Detect which cell encompasses the target text, then output its [x, y] center coordinate. 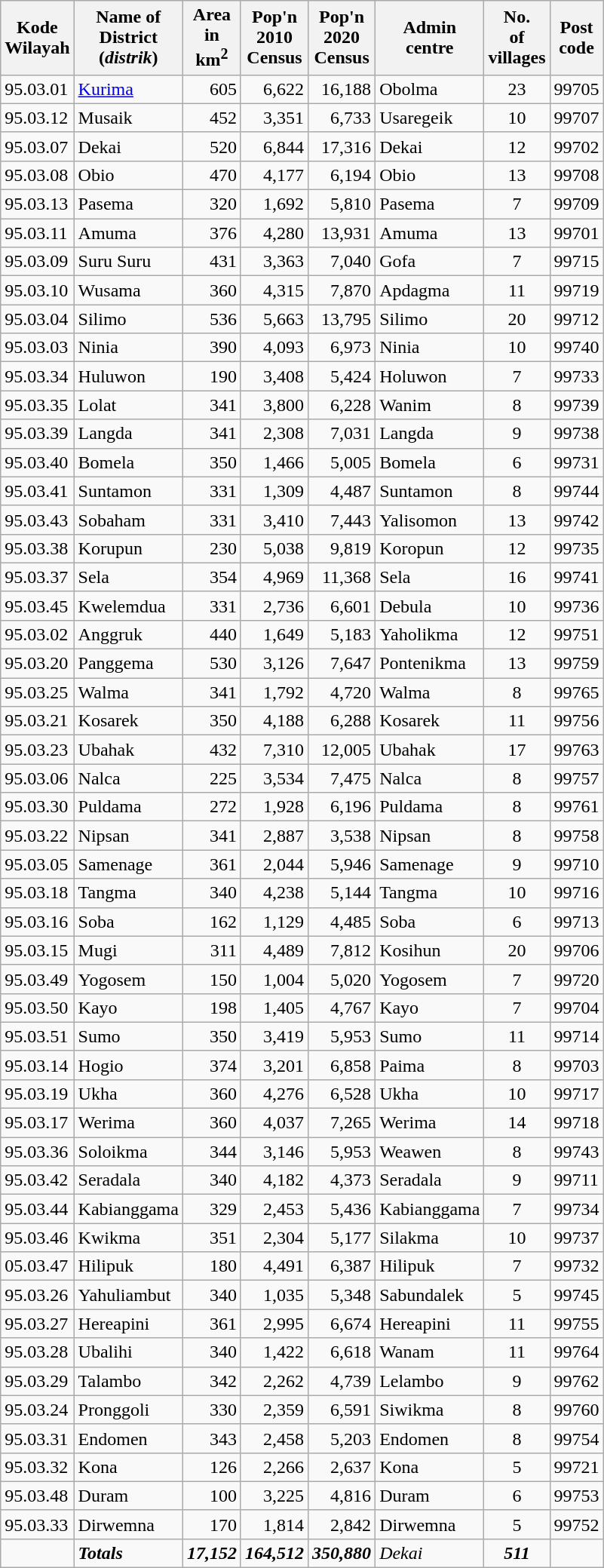
95.03.13 [38, 204]
95.03.10 [38, 290]
95.03.44 [38, 1209]
Paima [430, 1065]
95.03.42 [38, 1180]
Sabundalek [430, 1295]
376 [211, 233]
4,182 [274, 1180]
230 [211, 548]
225 [211, 778]
13,795 [342, 319]
7,475 [342, 778]
95.03.40 [38, 462]
Koropun [430, 548]
95.03.08 [38, 175]
99751 [576, 634]
Kurima [128, 89]
99707 [576, 118]
6,844 [274, 146]
6,591 [342, 1410]
17 [517, 750]
440 [211, 634]
99764 [576, 1352]
3,363 [274, 262]
95.03.37 [38, 577]
Pop'n 2010Census [274, 38]
344 [211, 1152]
2,736 [274, 606]
3,800 [274, 405]
311 [211, 950]
95.03.38 [38, 548]
520 [211, 146]
4,276 [274, 1094]
126 [211, 1467]
3,410 [274, 520]
Pontenikma [430, 664]
17,152 [211, 1553]
99709 [576, 204]
272 [211, 807]
190 [211, 376]
99718 [576, 1123]
5,203 [342, 1438]
Weawen [430, 1152]
95.03.36 [38, 1152]
Totals [128, 1553]
Admincentre [430, 38]
95.03.26 [38, 1295]
95.03.01 [38, 89]
95.03.06 [38, 778]
Apdagma [430, 290]
5,144 [342, 893]
4,280 [274, 233]
342 [211, 1381]
4,816 [342, 1496]
Suru Suru [128, 262]
14 [517, 1123]
99742 [576, 520]
99757 [576, 778]
99761 [576, 807]
95.03.24 [38, 1410]
7,265 [342, 1123]
Kwikma [128, 1238]
4,739 [342, 1381]
99732 [576, 1266]
3,538 [342, 836]
170 [211, 1524]
Anggruk [128, 634]
6,733 [342, 118]
1,035 [274, 1295]
23 [517, 89]
1,129 [274, 922]
Pronggoli [128, 1410]
7,310 [274, 750]
Wanim [430, 405]
95.03.49 [38, 979]
1,422 [274, 1352]
16 [517, 577]
No.ofvillages [517, 38]
6,288 [342, 721]
1,309 [274, 491]
4,767 [342, 1008]
2,262 [274, 1381]
99721 [576, 1467]
Usaregeik [430, 118]
5,005 [342, 462]
95.03.02 [38, 634]
2,359 [274, 1410]
99703 [576, 1065]
95.03.07 [38, 146]
6,528 [342, 1094]
100 [211, 1496]
95.03.16 [38, 922]
2,887 [274, 836]
99720 [576, 979]
95.03.21 [38, 721]
2,266 [274, 1467]
6,196 [342, 807]
432 [211, 750]
Yalisomon [430, 520]
95.03.11 [38, 233]
4,315 [274, 290]
5,177 [342, 1238]
350,880 [342, 1553]
2,995 [274, 1324]
2,044 [274, 864]
343 [211, 1438]
95.03.19 [38, 1094]
95.03.30 [38, 807]
Huluwon [128, 376]
99759 [576, 664]
530 [211, 664]
1,004 [274, 979]
12,005 [342, 750]
2,458 [274, 1438]
Sobaham [128, 520]
5,348 [342, 1295]
Kode Wilayah [38, 38]
1,405 [274, 1008]
Talambo [128, 1381]
99715 [576, 262]
99737 [576, 1238]
6,622 [274, 89]
17,316 [342, 146]
390 [211, 348]
95.03.28 [38, 1352]
4,177 [274, 175]
99740 [576, 348]
95.03.33 [38, 1524]
Wusama [128, 290]
Kwelemdua [128, 606]
329 [211, 1209]
3,408 [274, 376]
95.03.45 [38, 606]
95.03.12 [38, 118]
5,183 [342, 634]
164,512 [274, 1553]
99736 [576, 606]
1,928 [274, 807]
4,037 [274, 1123]
351 [211, 1238]
5,424 [342, 376]
99738 [576, 434]
605 [211, 89]
Yahuliambut [128, 1295]
05.03.47 [38, 1266]
99702 [576, 146]
6,858 [342, 1065]
99755 [576, 1324]
95.03.20 [38, 664]
1,814 [274, 1524]
3,146 [274, 1152]
4,720 [342, 692]
99753 [576, 1496]
6,618 [342, 1352]
180 [211, 1266]
6,387 [342, 1266]
99719 [576, 290]
452 [211, 118]
2,637 [342, 1467]
Korupun [128, 548]
3,126 [274, 664]
511 [517, 1553]
2,304 [274, 1238]
99704 [576, 1008]
198 [211, 1008]
Soloikma [128, 1152]
Panggema [128, 664]
99713 [576, 922]
5,810 [342, 204]
95.03.41 [38, 491]
Postcode [576, 38]
Gofa [430, 262]
4,188 [274, 721]
1,692 [274, 204]
99743 [576, 1152]
1,466 [274, 462]
99701 [576, 233]
Musaik [128, 118]
6,194 [342, 175]
95.03.05 [38, 864]
95.03.23 [38, 750]
7,870 [342, 290]
162 [211, 922]
99741 [576, 577]
Area in km2 [211, 38]
95.03.43 [38, 520]
4,093 [274, 348]
99752 [576, 1524]
99735 [576, 548]
Ubalihi [128, 1352]
9,819 [342, 548]
95.03.46 [38, 1238]
99756 [576, 721]
4,487 [342, 491]
95.03.51 [38, 1036]
150 [211, 979]
3,201 [274, 1065]
95.03.15 [38, 950]
354 [211, 577]
4,373 [342, 1180]
6,228 [342, 405]
99733 [576, 376]
99763 [576, 750]
3,534 [274, 778]
5,436 [342, 1209]
Holuwon [430, 376]
374 [211, 1065]
431 [211, 262]
4,489 [274, 950]
3,419 [274, 1036]
99717 [576, 1094]
99734 [576, 1209]
95.03.18 [38, 893]
6,973 [342, 348]
4,491 [274, 1266]
7,812 [342, 950]
99731 [576, 462]
99758 [576, 836]
95.03.48 [38, 1496]
1,792 [274, 692]
5,946 [342, 864]
Siwikma [430, 1410]
99744 [576, 491]
95.03.27 [38, 1324]
Mugi [128, 950]
13,931 [342, 233]
5,020 [342, 979]
95.03.25 [38, 692]
3,225 [274, 1496]
95.03.35 [38, 405]
99714 [576, 1036]
Hogio [128, 1065]
99739 [576, 405]
99708 [576, 175]
16,188 [342, 89]
Lelambo [430, 1381]
2,842 [342, 1524]
7,443 [342, 520]
95.03.22 [38, 836]
7,647 [342, 664]
4,238 [274, 893]
95.03.34 [38, 376]
99754 [576, 1438]
99760 [576, 1410]
99710 [576, 864]
6,674 [342, 1324]
99745 [576, 1295]
Obolma [430, 89]
99712 [576, 319]
Lolat [128, 405]
7,031 [342, 434]
95.03.09 [38, 262]
330 [211, 1410]
95.03.39 [38, 434]
99765 [576, 692]
99762 [576, 1381]
7,040 [342, 262]
320 [211, 204]
95.03.29 [38, 1381]
4,969 [274, 577]
95.03.50 [38, 1008]
Silakma [430, 1238]
95.03.14 [38, 1065]
Kosihun [430, 950]
470 [211, 175]
5,663 [274, 319]
99711 [576, 1180]
Yaholikma [430, 634]
Name ofDistrict(distrik) [128, 38]
Pop'n 2020Census [342, 38]
3,351 [274, 118]
95.03.03 [38, 348]
5,038 [274, 548]
2,453 [274, 1209]
2,308 [274, 434]
95.03.32 [38, 1467]
99716 [576, 893]
4,485 [342, 922]
95.03.17 [38, 1123]
99706 [576, 950]
Wanam [430, 1352]
536 [211, 319]
95.03.31 [38, 1438]
6,601 [342, 606]
1,649 [274, 634]
11,368 [342, 577]
Debula [430, 606]
95.03.04 [38, 319]
99705 [576, 89]
